Pinpoint the cell where the given text exists, returning its [X, Y] midpoint coordinate. 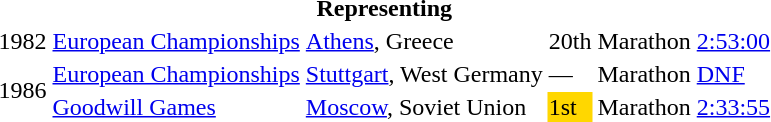
2:53:00 [733, 41]
Stuttgart, West Germany [424, 74]
1st [570, 107]
20th [570, 41]
2:33:55 [733, 107]
Goodwill Games [176, 107]
— [570, 74]
DNF [733, 74]
Moscow, Soviet Union [424, 107]
Athens, Greece [424, 41]
